Determine the (X, Y) coordinate at the center of the cell enclosing the given text.  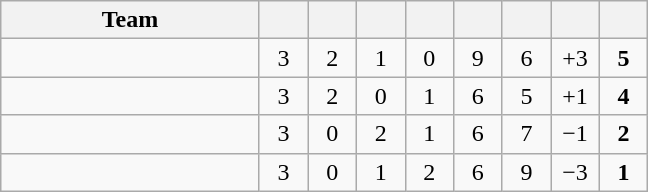
+1 (576, 96)
−3 (576, 172)
7 (526, 134)
−1 (576, 134)
4 (624, 96)
Team (130, 20)
+3 (576, 58)
